Find where the given text appears and provide that cell's center as (x, y) coordinate. 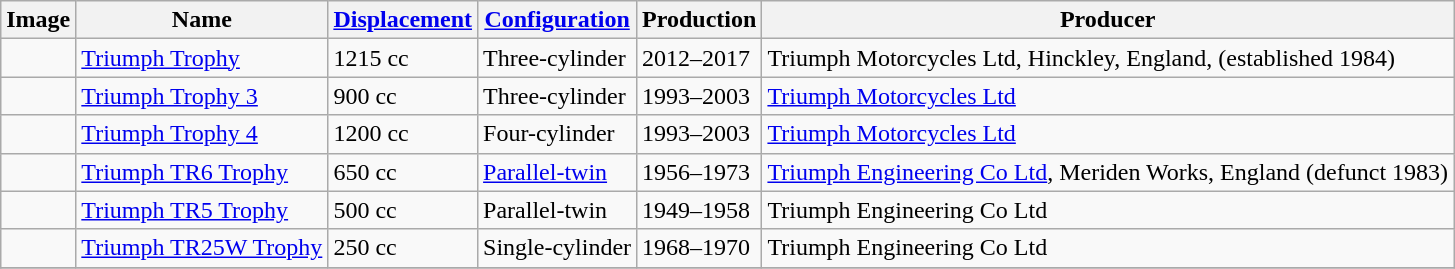
Triumph Trophy 4 (202, 134)
Triumph TR25W Trophy (202, 248)
1949–1958 (700, 210)
Triumph Trophy (202, 58)
900 cc (403, 96)
Name (202, 20)
Single-cylinder (558, 248)
Triumph Engineering Co Ltd, Meriden Works, England (defunct 1983) (1108, 172)
Triumph TR5 Trophy (202, 210)
650 cc (403, 172)
1968–1970 (700, 248)
Four-cylinder (558, 134)
250 cc (403, 248)
1215 cc (403, 58)
Triumph TR6 Trophy (202, 172)
Triumph Motorcycles Ltd, Hinckley, England, (established 1984) (1108, 58)
1956–1973 (700, 172)
Producer (1108, 20)
Triumph Trophy 3 (202, 96)
2012–2017 (700, 58)
Production (700, 20)
Image (38, 20)
1200 cc (403, 134)
500 cc (403, 210)
Displacement (403, 20)
Configuration (558, 20)
